Pinpoint the cell where the given text exists, returning its [x, y] midpoint coordinate. 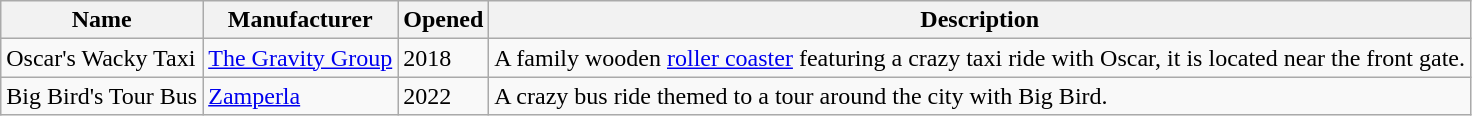
The Gravity Group [300, 58]
Big Bird's Tour Bus [102, 96]
Name [102, 20]
Oscar's Wacky Taxi [102, 58]
Zamperla [300, 96]
A crazy bus ride themed to a tour around the city with Big Bird. [980, 96]
2018 [444, 58]
Opened [444, 20]
Manufacturer [300, 20]
A family wooden roller coaster featuring a crazy taxi ride with Oscar, it is located near the front gate. [980, 58]
Description [980, 20]
2022 [444, 96]
